Capture the cell that displays the provided text and extract its (x, y) central coordinate. 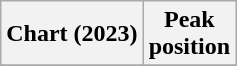
Chart (2023) (72, 34)
Peak position (189, 34)
